Provide the [x, y] coordinate of the cell's center where the given text is located.  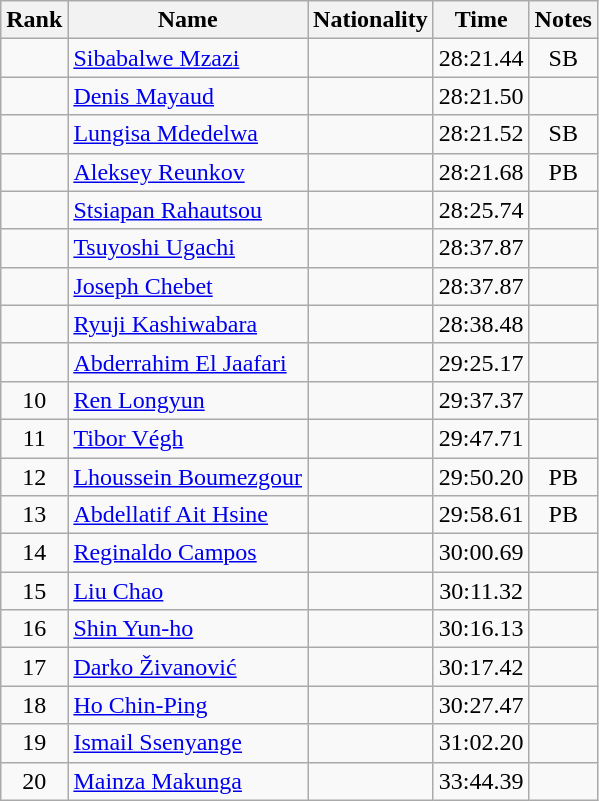
Ho Chin-Ping [188, 705]
30:11.32 [481, 591]
Ismail Ssenyange [188, 743]
Tsuyoshi Ugachi [188, 248]
Ren Longyun [188, 400]
29:50.20 [481, 477]
Stsiapan Rahautsou [188, 210]
Mainza Makunga [188, 781]
15 [34, 591]
28:21.44 [481, 58]
Aleksey Reunkov [188, 172]
16 [34, 629]
Notes [563, 20]
19 [34, 743]
30:16.13 [481, 629]
28:21.52 [481, 134]
Ryuji Kashiwabara [188, 324]
30:00.69 [481, 553]
30:17.42 [481, 667]
29:25.17 [481, 362]
Rank [34, 20]
Nationality [371, 20]
10 [34, 400]
29:58.61 [481, 515]
Tibor Végh [188, 438]
Abdellatif Ait Hsine [188, 515]
Darko Živanović [188, 667]
Lhoussein Boumezgour [188, 477]
28:38.48 [481, 324]
28:21.50 [481, 96]
20 [34, 781]
Shin Yun-ho [188, 629]
29:37.37 [481, 400]
33:44.39 [481, 781]
Sibabalwe Mzazi [188, 58]
13 [34, 515]
Joseph Chebet [188, 286]
14 [34, 553]
18 [34, 705]
Abderrahim El Jaafari [188, 362]
Reginaldo Campos [188, 553]
Liu Chao [188, 591]
Denis Mayaud [188, 96]
28:25.74 [481, 210]
12 [34, 477]
31:02.20 [481, 743]
17 [34, 667]
11 [34, 438]
Name [188, 20]
Lungisa Mdedelwa [188, 134]
28:21.68 [481, 172]
Time [481, 20]
30:27.47 [481, 705]
29:47.71 [481, 438]
